Return (X, Y) of the center of cell containing provided text 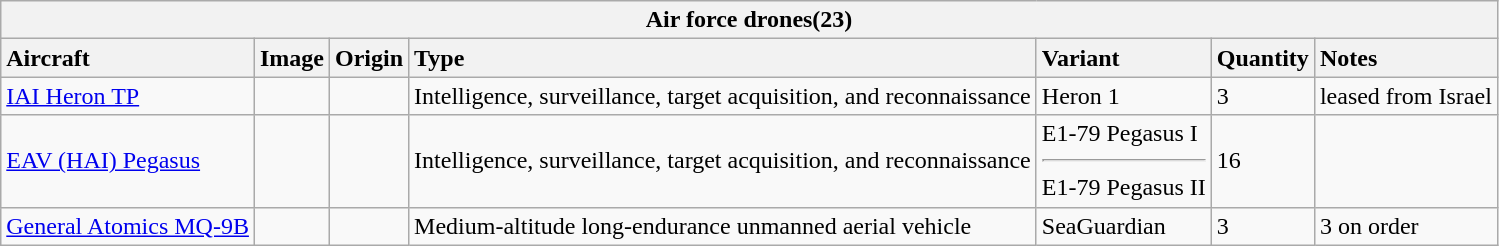
Type (723, 58)
Medium-altitude long-endurance unmanned aerial vehicle (723, 226)
General Atomics MQ-9B (128, 226)
EAV (HAI) Pegasus (128, 161)
Quantity (1262, 58)
Aircraft (128, 58)
Heron 1 (1124, 96)
Origin (368, 58)
16 (1262, 161)
Image (292, 58)
IAI Heron TP (128, 96)
E1-79 Pegasus IE1-79 Pegasus II (1124, 161)
3 on order (1406, 226)
SeaGuardian (1124, 226)
Variant (1124, 58)
Notes (1406, 58)
leased from Israel (1406, 96)
Air force drones(23) (750, 20)
